Identify which cell holds the provided text, then report its (X, Y) central coordinate. 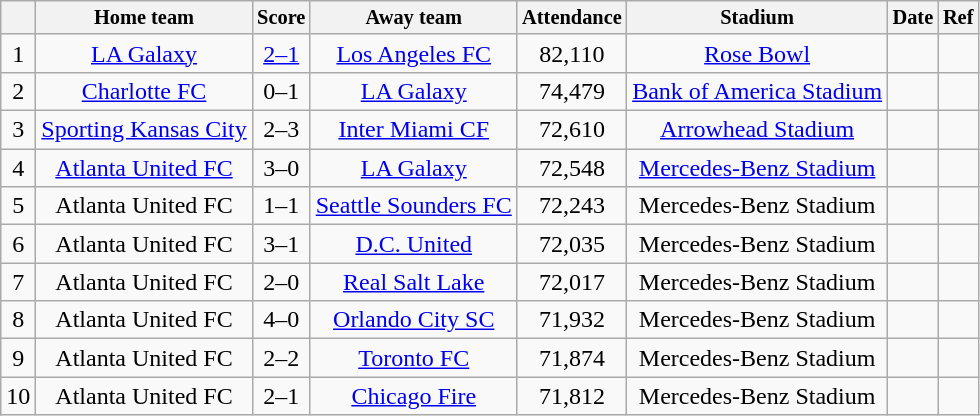
Score (281, 18)
Away team (414, 18)
Real Salt Lake (414, 282)
Los Angeles FC (414, 53)
2 (18, 91)
8 (18, 320)
Date (913, 18)
74,479 (572, 91)
Attendance (572, 18)
4 (18, 168)
0–1 (281, 91)
Chicago Fire (414, 396)
1 (18, 53)
1–1 (281, 206)
Inter Miami CF (414, 130)
9 (18, 358)
Sporting Kansas City (144, 130)
10 (18, 396)
72,548 (572, 168)
Stadium (758, 18)
82,110 (572, 53)
Toronto FC (414, 358)
72,035 (572, 244)
2–3 (281, 130)
72,610 (572, 130)
5 (18, 206)
72,017 (572, 282)
Seattle Sounders FC (414, 206)
6 (18, 244)
Rose Bowl (758, 53)
2–2 (281, 358)
Charlotte FC (144, 91)
3–1 (281, 244)
71,874 (572, 358)
2–0 (281, 282)
71,932 (572, 320)
Bank of America Stadium (758, 91)
71,812 (572, 396)
72,243 (572, 206)
Ref (958, 18)
Arrowhead Stadium (758, 130)
7 (18, 282)
Home team (144, 18)
Orlando City SC (414, 320)
3 (18, 130)
3–0 (281, 168)
D.C. United (414, 244)
4–0 (281, 320)
